Return (X, Y) of the center of cell containing provided text 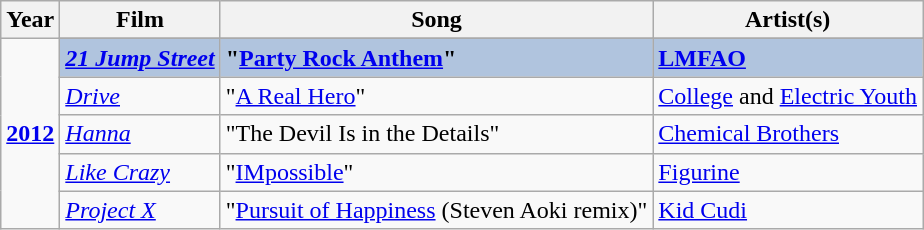
Drive (140, 96)
"The Devil Is in the Details" (436, 134)
Song (436, 20)
Like Crazy (140, 172)
Artist(s) (788, 20)
Film (140, 20)
Year (30, 20)
Chemical Brothers (788, 134)
"IMpossible" (436, 172)
Hanna (140, 134)
Kid Cudi (788, 210)
Figurine (788, 172)
"A Real Hero" (436, 96)
2012 (30, 134)
21 Jump Street (140, 58)
"Pursuit of Happiness (Steven Aoki remix)" (436, 210)
LMFAO (788, 58)
Project X (140, 210)
College and Electric Youth (788, 96)
"Party Rock Anthem" (436, 58)
